Pinpoint the cell where the given text exists, returning its [X, Y] midpoint coordinate. 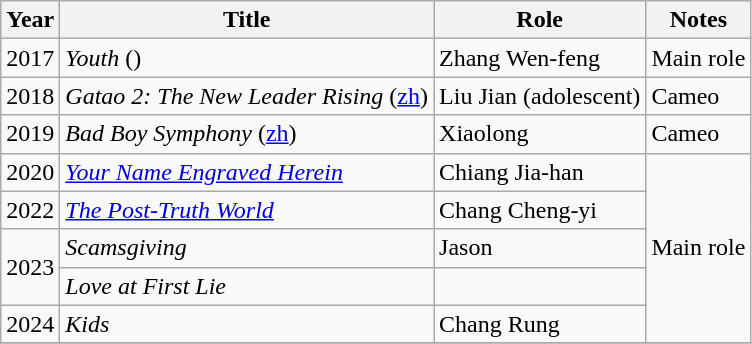
Jason [540, 248]
Gatao 2: The New Leader Rising (zh) [247, 96]
Scamsgiving [247, 248]
Title [247, 20]
2018 [30, 96]
Year [30, 20]
2024 [30, 324]
2022 [30, 210]
2023 [30, 267]
Liu Jian (adolescent) [540, 96]
Xiaolong [540, 134]
Chang Rung [540, 324]
The Post-Truth World [247, 210]
Chiang Jia-han [540, 172]
2020 [30, 172]
Role [540, 20]
Youth () [247, 58]
2017 [30, 58]
Your Name Engraved Herein [247, 172]
Kids [247, 324]
2019 [30, 134]
Notes [698, 20]
Zhang Wen-feng [540, 58]
Chang Cheng-yi [540, 210]
Love at First Lie [247, 286]
Bad Boy Symphony (zh) [247, 134]
